Provide the [x, y] coordinate of the cell's center where the given text is located.  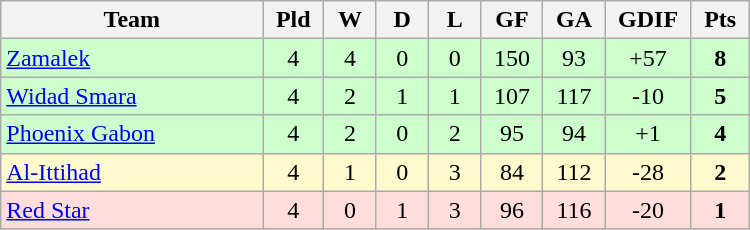
L [454, 20]
W [350, 20]
112 [574, 172]
-20 [648, 210]
Team [132, 20]
96 [512, 210]
GDIF [648, 20]
Phoenix Gabon [132, 134]
107 [512, 96]
D [402, 20]
Al-Ittihad [132, 172]
117 [574, 96]
Red Star [132, 210]
95 [512, 134]
94 [574, 134]
93 [574, 58]
8 [720, 58]
5 [720, 96]
GA [574, 20]
84 [512, 172]
Zamalek [132, 58]
Widad Smara [132, 96]
116 [574, 210]
+1 [648, 134]
+57 [648, 58]
-10 [648, 96]
150 [512, 58]
GF [512, 20]
-28 [648, 172]
Pts [720, 20]
Pld [294, 20]
